For the text-containing cell, return its midpoint in [X, Y] coordinate format. 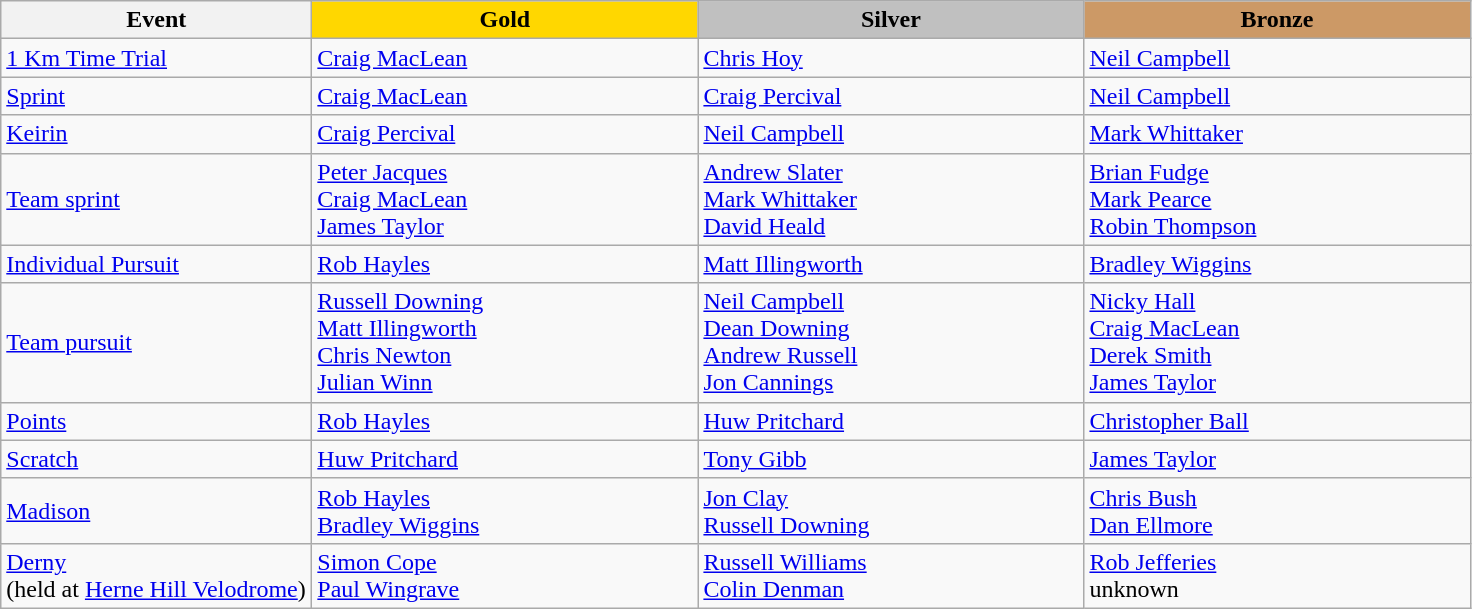
Points [156, 421]
Simon CopePaul Wingrave [505, 576]
Tony Gibb [891, 459]
Bradley Wiggins [1277, 264]
Rob Hayles Bradley Wiggins [505, 510]
Rob Jefferiesunknown [1277, 576]
Keirin [156, 134]
Neil Campbell Dean Downing Andrew Russell Jon Cannings [891, 342]
Scratch [156, 459]
James Taylor [1277, 459]
Peter Jacques Craig MacLean James Taylor [505, 199]
Team sprint [156, 199]
Team pursuit [156, 342]
Silver [891, 20]
1 Km Time Trial [156, 58]
Jon Clay Russell Downing [891, 510]
Russell Downing Matt Illingworth Chris NewtonJulian Winn [505, 342]
Chris Bush Dan Ellmore [1277, 510]
Bronze [1277, 20]
Nicky Hall Craig MacLeanDerek Smith James Taylor [1277, 342]
Event [156, 20]
Individual Pursuit [156, 264]
Gold [505, 20]
Mark Whittaker [1277, 134]
Matt Illingworth [891, 264]
Russell WilliamsColin Denman [891, 576]
Madison [156, 510]
Brian Fudge Mark Pearce Robin Thompson [1277, 199]
Andrew Slater Mark Whittaker David Heald [891, 199]
Derny (held at Herne Hill Velodrome) [156, 576]
Christopher Ball [1277, 421]
Sprint [156, 96]
Chris Hoy [891, 58]
